For the text-containing cell, return its midpoint in (X, Y) coordinate format. 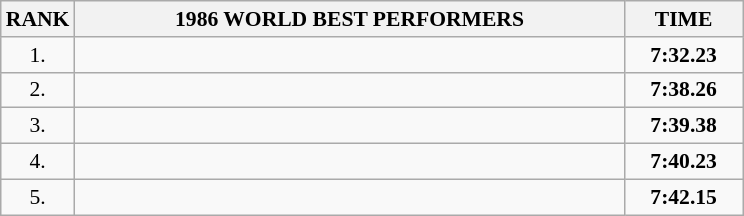
1986 WORLD BEST PERFORMERS (349, 19)
7:42.15 (684, 197)
2. (38, 90)
5. (38, 197)
7:38.26 (684, 90)
3. (38, 126)
7:32.23 (684, 55)
TIME (684, 19)
7:40.23 (684, 162)
4. (38, 162)
7:39.38 (684, 126)
1. (38, 55)
RANK (38, 19)
